From the cell containing the given text, extract its center point as [X, Y] coordinate. 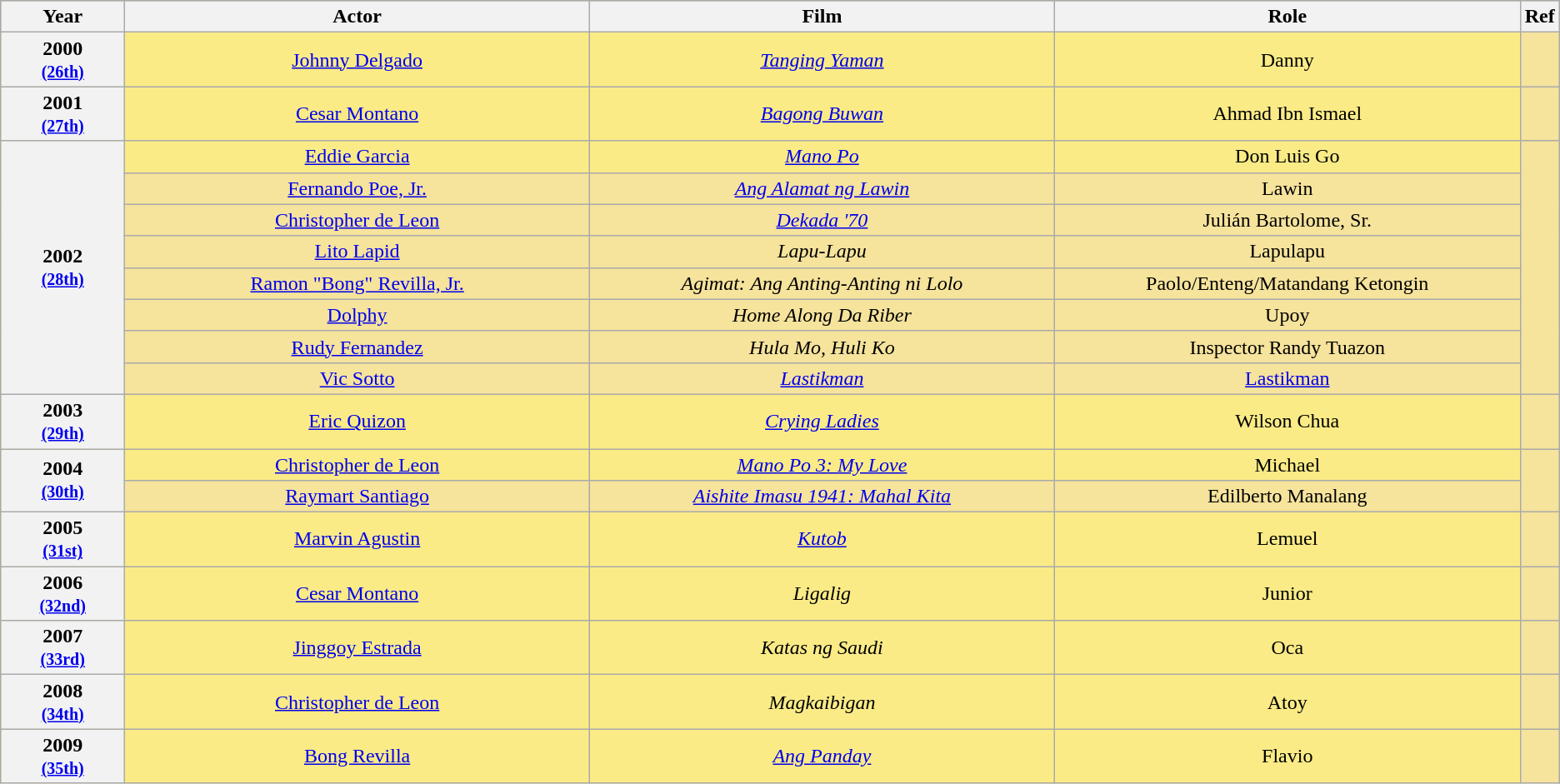
Ramon "Bong" Revilla, Jr. [357, 283]
2004 (30th) [63, 480]
Jinggoy Estrada [357, 648]
Tanging Yaman [822, 60]
Katas ng Saudi [822, 648]
Magkaibigan [822, 702]
2008 (34th) [63, 702]
Bagong Buwan [822, 113]
Danny [1287, 60]
Marvin Agustin [357, 540]
2002 (28th) [63, 267]
Ligalig [822, 593]
Upoy [1287, 315]
Role [1287, 17]
Ahmad Ibn Ismael [1287, 113]
2003 (29th) [63, 422]
Don Luis Go [1287, 157]
Year [63, 17]
Junior [1287, 593]
Actor [357, 17]
Hula Mo, Huli Ko [822, 347]
Paolo/Enteng/Matandang Ketongin [1287, 283]
Julián Bartolome, Sr. [1287, 220]
Film [822, 17]
Rudy Fernandez [357, 347]
Lito Lapid [357, 252]
Lawin [1287, 188]
Ang Panday [822, 757]
Edilberto Manalang [1287, 497]
Lemuel [1287, 540]
Eric Quizon [357, 422]
Oca [1287, 648]
Johnny Delgado [357, 60]
Wilson Chua [1287, 422]
Home Along Da Riber [822, 315]
Dolphy [357, 315]
2001 (27th) [63, 113]
2009 (35th) [63, 757]
2005 (31st) [63, 540]
Aishite Imasu 1941: Mahal Kita [822, 497]
2006 (32nd) [63, 593]
Dekada '70 [822, 220]
Inspector Randy Tuazon [1287, 347]
2007 (33rd) [63, 648]
Eddie Garcia [357, 157]
Flavio [1287, 757]
Agimat: Ang Anting-Anting ni Lolo [822, 283]
Atoy [1287, 702]
Vic Sotto [357, 378]
Michael [1287, 464]
Lapulapu [1287, 252]
2000 (26th) [63, 60]
Bong Revilla [357, 757]
Mano Po [822, 157]
Crying Ladies [822, 422]
Lapu-Lapu [822, 252]
Kutob [822, 540]
Ang Alamat ng Lawin [822, 188]
Fernando Poe, Jr. [357, 188]
Raymart Santiago [357, 497]
Ref [1540, 17]
Mano Po 3: My Love [822, 464]
